Identify which cell holds the provided text, then report its [X, Y] central coordinate. 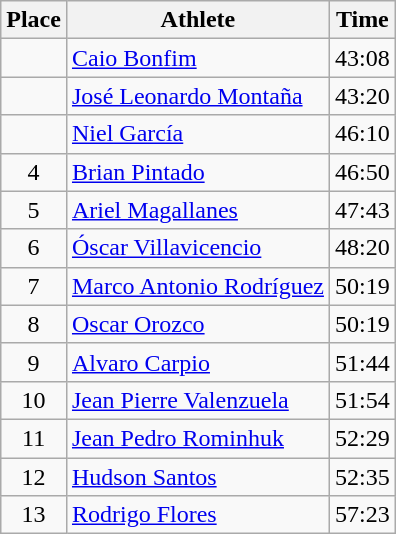
Marco Antonio Rodríguez [198, 286]
46:10 [362, 134]
Hudson Santos [198, 477]
Niel García [198, 134]
6 [34, 248]
51:54 [362, 400]
Ariel Magallanes [198, 210]
Jean Pierre Valenzuela [198, 400]
9 [34, 362]
52:29 [362, 438]
57:23 [362, 515]
51:44 [362, 362]
Caio Bonfim [198, 58]
7 [34, 286]
Óscar Villavicencio [198, 248]
12 [34, 477]
8 [34, 324]
46:50 [362, 172]
4 [34, 172]
47:43 [362, 210]
13 [34, 515]
11 [34, 438]
Rodrigo Flores [198, 515]
Brian Pintado [198, 172]
43:08 [362, 58]
Time [362, 20]
5 [34, 210]
Athlete [198, 20]
Oscar Orozco [198, 324]
48:20 [362, 248]
Place [34, 20]
43:20 [362, 96]
10 [34, 400]
52:35 [362, 477]
Alvaro Carpio [198, 362]
Jean Pedro Rominhuk [198, 438]
José Leonardo Montaña [198, 96]
